Provide the (X, Y) coordinate of the cell's center where the given text is located.  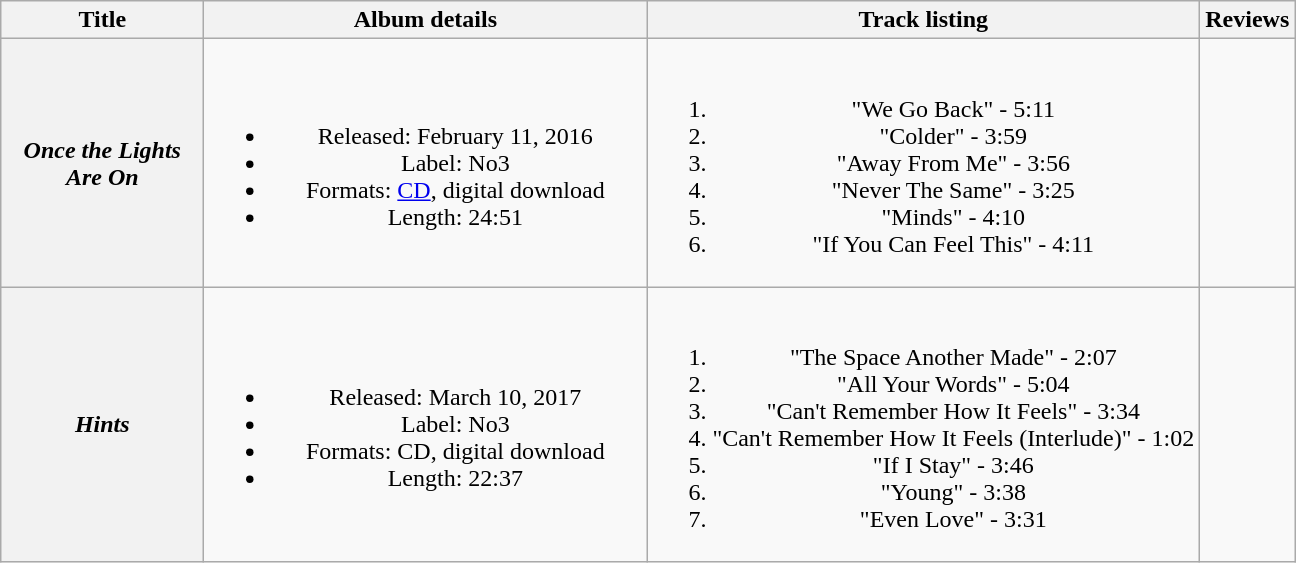
Hints (102, 424)
Album details (426, 20)
Title (102, 20)
Released: March 10, 2017Label: No3Formats: CD, digital downloadLength: 22:37 (426, 424)
Track listing (924, 20)
Released: February 11, 2016Label: No3Formats: CD, digital downloadLength: 24:51 (426, 163)
Reviews (1248, 20)
Once the Lights Are On (102, 163)
"We Go Back" - 5:11"Colder" - 3:59"Away From Me" - 3:56"Never The Same" - 3:25"Minds" - 4:10"If You Can Feel This" - 4:11 (924, 163)
